Capture the cell that displays the provided text and extract its (x, y) central coordinate. 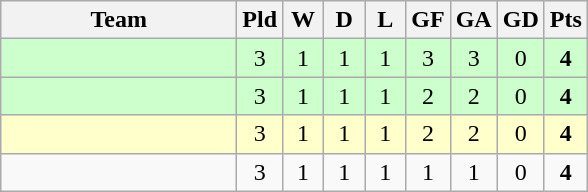
W (304, 20)
Team (119, 20)
GA (474, 20)
L (386, 20)
GF (428, 20)
Pts (566, 20)
GD (520, 20)
D (344, 20)
Pld (260, 20)
